Search for the cell housing the specified text and yield its [X, Y] center coordinate. 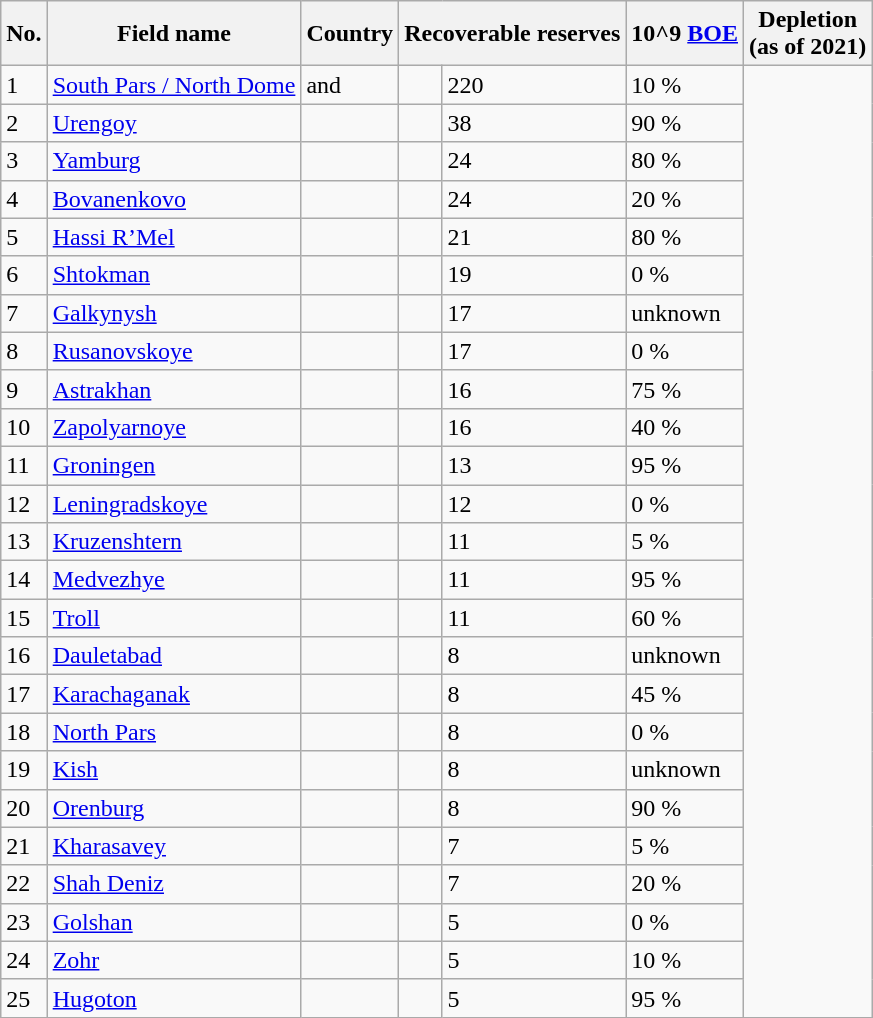
Leningradskoye [174, 503]
Bovanenkovo [174, 199]
Dauletabad [174, 656]
9 [24, 389]
15 [24, 618]
Depletion(as of 2021) [808, 34]
40 % [685, 427]
and [350, 85]
Karachaganak [174, 694]
Astrakhan [174, 389]
Country [350, 34]
Medvezhye [174, 580]
Urengoy [174, 123]
18 [24, 732]
75 % [685, 389]
Orenburg [174, 808]
220 [534, 85]
20 [24, 808]
22 [24, 884]
Rusanovskoye [174, 351]
6 [24, 275]
North Pars [174, 732]
Zohr [174, 960]
2 [24, 123]
Kharasavey [174, 846]
23 [24, 922]
3 [24, 161]
Yamburg [174, 161]
38 [534, 123]
45 % [685, 694]
Groningen [174, 465]
Troll [174, 618]
Shtokman [174, 275]
Field name [174, 34]
10^9 BOE [685, 34]
4 [24, 199]
Zapolyarnoye [174, 427]
10 [24, 427]
Kruzenshtern [174, 542]
60 % [685, 618]
Golshan [174, 922]
Recoverable reserves [512, 34]
14 [24, 580]
Galkynysh [174, 313]
Hassi R’Mel [174, 237]
Hugoton [174, 998]
1 [24, 85]
No. [24, 34]
South Pars / North Dome [174, 85]
25 [24, 998]
Shah Deniz [174, 884]
Kish [174, 770]
